From the cell containing the given text, extract its center point as [x, y] coordinate. 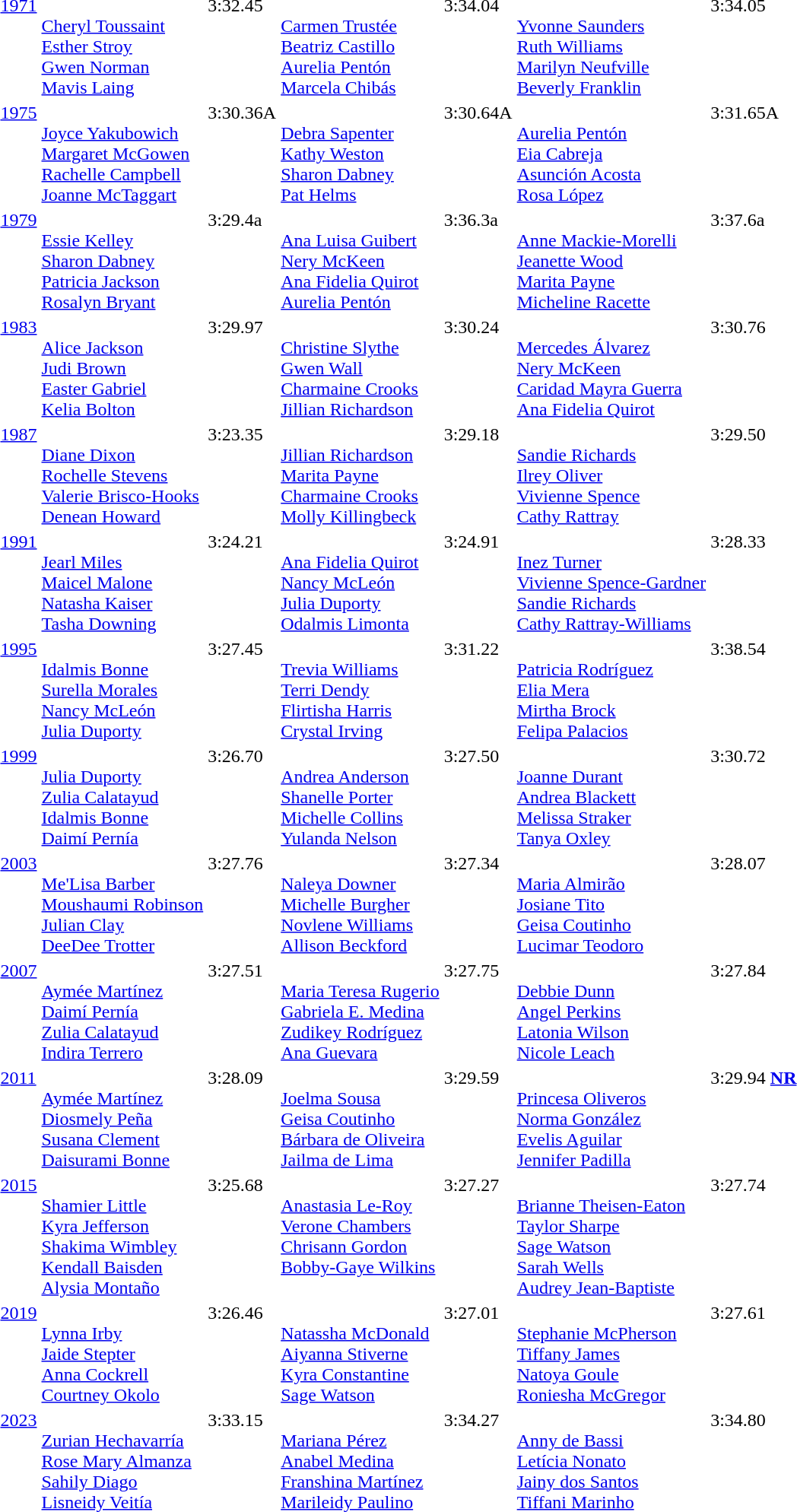
Aymée MartínezDaimí PerníaZulia CalatayudIndira Terrero [122, 1012]
Anastasia Le-RoyVerone ChambersChrisann GordonBobby-Gaye Wilkins [360, 1237]
Jearl MilesMaicel MaloneNatasha KaiserTasha Downing [122, 583]
Me'Lisa BarberMoushaumi RobinsonJulian ClayDeeDee Trotter [122, 904]
3:26.70 [242, 797]
3:25.68 [242, 1237]
Joanne DurantAndrea BlackettMelissa StrakerTanya Oxley [611, 797]
Idalmis BonneSurella MoralesNancy McLeónJulia Duporty [122, 690]
Shamier LittleKyra JeffersonShakima WimbleyKendall BaisdenAlysia Montaño [122, 1237]
3:27.76 [242, 904]
3:29.18 [478, 475]
3:24.21 [242, 583]
Inez TurnerVivienne Spence-GardnerSandie RichardsCathy Rattray-Williams [611, 583]
Julia DuportyZulia CalatayudIdalmis BonneDaimí Pernía [122, 797]
Maria AlmirãoJosiane TitoGeisa CoutinhoLucimar Teodoro [611, 904]
Natassha McDonaldAiyanna StiverneKyra ConstantineSage Watson [360, 1354]
Princesa OliverosNorma GonzálezEvelis AguilarJennifer Padilla [611, 1119]
3:29.59 [478, 1119]
3:30.24 [478, 368]
3:27.45 [242, 690]
Lynna IrbyJaide StepterAnna CockrellCourtney Okolo [122, 1354]
3:30.36A [242, 154]
Aymée MartínezDiosmely PeñaSusana ClementDaisurami Bonne [122, 1119]
3:28.09 [242, 1119]
Anne Mackie-MorelliJeanette WoodMarita PayneMicheline Racette [611, 261]
Joelma SousaGeisa CoutinhoBárbara de OliveiraJailma de Lima [360, 1119]
Debra SapenterKathy WestonSharon DabneyPat Helms [360, 154]
3:27.50 [478, 797]
Aurelia PentónEia CabrejaAsunción AcostaRosa López [611, 154]
Debbie DunnAngel PerkinsLatonia WilsonNicole Leach [611, 1012]
Stephanie McPhersonTiffany JamesNatoya GouleRoniesha McGregor [611, 1354]
3:23.35 [242, 475]
3:29.97 [242, 368]
3:27.27 [478, 1237]
Andrea AndersonShanelle PorterMichelle CollinsYulanda Nelson [360, 797]
Jillian RichardsonMarita PayneCharmaine CrooksMolly Killingbeck [360, 475]
Essie KelleySharon DabneyPatricia JacksonRosalyn Bryant [122, 261]
Naleya DownerMichelle BurgherNovlene WilliamsAllison Beckford [360, 904]
Ana Luisa GuibertNery McKeenAna Fidelia QuirotAurelia Pentón [360, 261]
3:27.01 [478, 1354]
Mercedes ÁlvarezNery McKeenCaridad Mayra GuerraAna Fidelia Quirot [611, 368]
3:36.3a [478, 261]
Brianne Theisen-EatonTaylor SharpeSage WatsonSarah WellsAudrey Jean-Baptiste [611, 1237]
Sandie RichardsIlrey OliverVivienne SpenceCathy Rattray [611, 475]
3:27.51 [242, 1012]
Joyce YakubowichMargaret McGowenRachelle CampbellJoanne McTaggart [122, 154]
3:27.75 [478, 1012]
3:31.22 [478, 690]
Diane DixonRochelle StevensValerie Brisco-HooksDenean Howard [122, 475]
Ana Fidelia QuirotNancy McLeónJulia DuportyOdalmis Limonta [360, 583]
3:24.91 [478, 583]
Trevia WilliamsTerri DendyFlirtisha HarrisCrystal Irving [360, 690]
3:26.46 [242, 1354]
3:27.34 [478, 904]
Maria Teresa RugerioGabriela E. MedinaZudikey RodríguezAna Guevara [360, 1012]
Alice JacksonJudi BrownEaster GabrielKelia Bolton [122, 368]
Patricia RodríguezElia MeraMirtha BrockFelipa Palacios [611, 690]
3:30.64A [478, 154]
Christine SlytheGwen WallCharmaine CrooksJillian Richardson [360, 368]
3:29.4a [242, 261]
